Return the (X, Y) coordinate for the center point of the cell that contains the specified text.  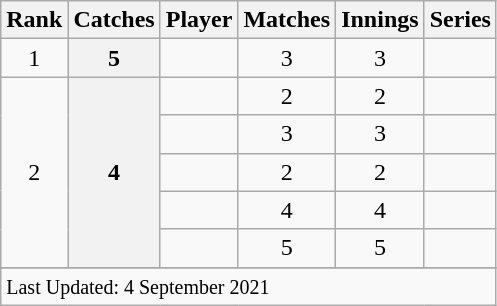
Matches (287, 20)
1 (34, 58)
Innings (380, 20)
Catches (114, 20)
Series (460, 20)
Rank (34, 20)
Player (199, 20)
Last Updated: 4 September 2021 (249, 286)
